Detect which cell encompasses the target text, then output its [x, y] center coordinate. 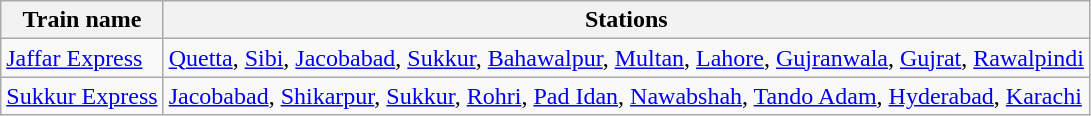
Jaffar Express [82, 58]
Quetta, Sibi, Jacobabad, Sukkur, Bahawalpur, Multan, Lahore, Gujranwala, Gujrat, Rawalpindi [626, 58]
Sukkur Express [82, 96]
Stations [626, 20]
Jacobabad, Shikarpur, Sukkur, Rohri, Pad Idan, Nawabshah, Tando Adam, Hyderabad, Karachi [626, 96]
Train name [82, 20]
